For the text-containing cell, return its midpoint in [x, y] coordinate format. 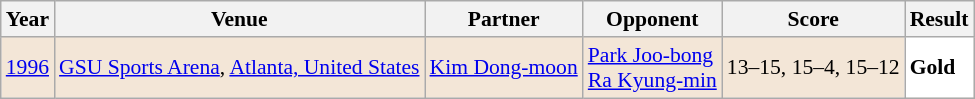
Gold [940, 68]
GSU Sports Arena, Atlanta, United States [239, 68]
Opponent [652, 19]
Venue [239, 19]
Score [814, 19]
Result [940, 19]
Kim Dong-moon [504, 68]
Park Joo-bong Ra Kyung-min [652, 68]
Partner [504, 19]
Year [28, 19]
13–15, 15–4, 15–12 [814, 68]
1996 [28, 68]
